Identify which cell holds the provided text, then report its [x, y] central coordinate. 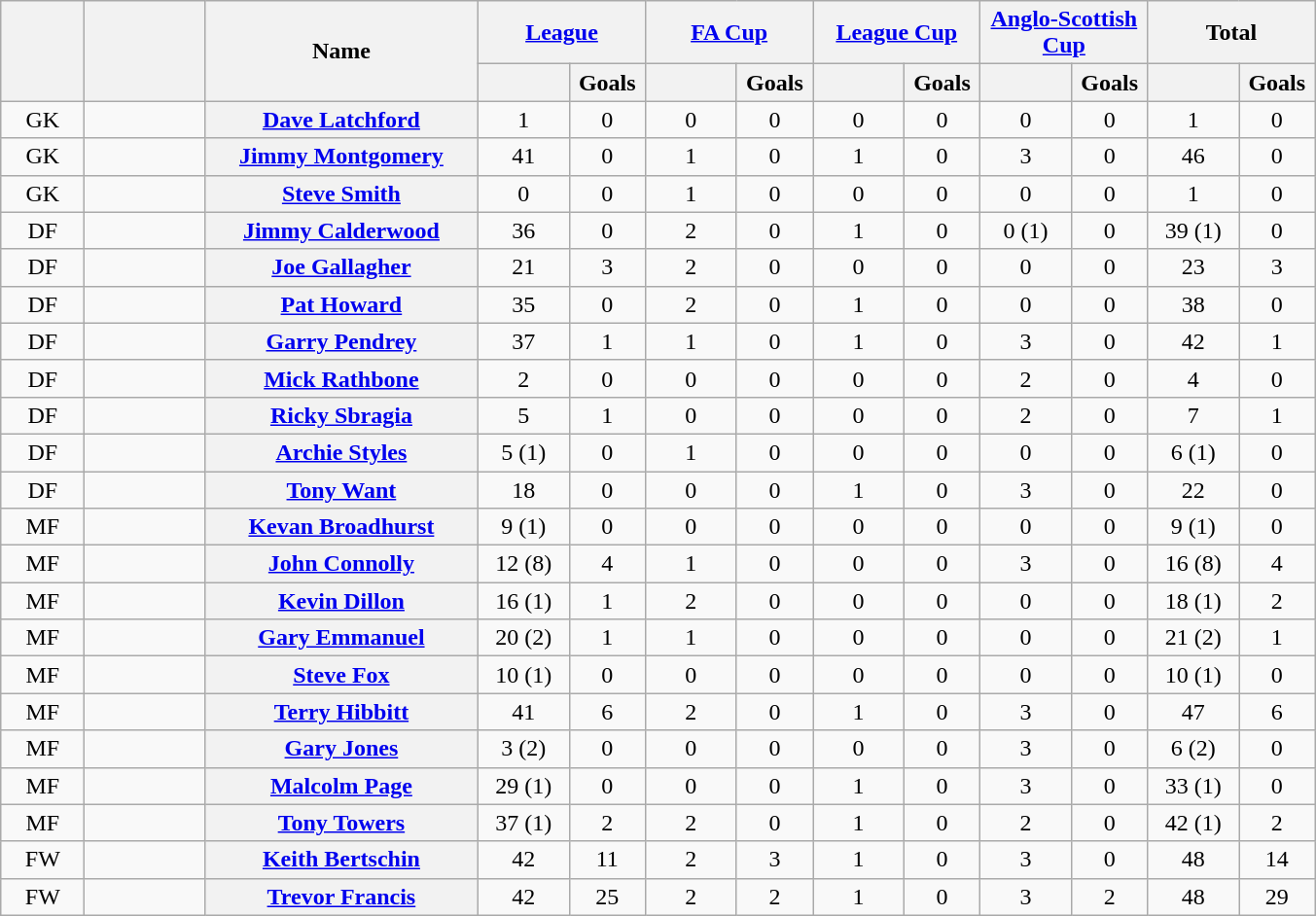
47 [1193, 712]
39 (1) [1193, 230]
Malcolm Page [340, 786]
Jimmy Calderwood [340, 230]
11 [607, 860]
3 (2) [523, 749]
18 [523, 489]
16 (8) [1193, 564]
0 (1) [1026, 230]
League [561, 33]
16 (1) [523, 601]
Dave Latchford [340, 120]
5 [523, 415]
20 (2) [523, 638]
Joe Gallagher [340, 267]
Pat Howard [340, 304]
Gary Emmanuel [340, 638]
6 (2) [1193, 749]
Garry Pendrey [340, 341]
42 (1) [1193, 823]
36 [523, 230]
Gary Jones [340, 749]
Archie Styles [340, 452]
25 [607, 897]
Keith Bertschin [340, 860]
FA Cup [729, 33]
John Connolly [340, 564]
38 [1193, 304]
League Cup [897, 33]
7 [1193, 415]
Tony Towers [340, 823]
Steve Fox [340, 675]
46 [1193, 157]
Mick Rathbone [340, 378]
Name [340, 51]
Trevor Francis [340, 897]
23 [1193, 267]
5 (1) [523, 452]
37 [523, 341]
29 [1278, 897]
33 (1) [1193, 786]
18 (1) [1193, 601]
6 (1) [1193, 452]
Kevin Dillon [340, 601]
29 (1) [523, 786]
Steve Smith [340, 194]
Tony Want [340, 489]
35 [523, 304]
37 (1) [523, 823]
Jimmy Montgomery [340, 157]
Ricky Sbragia [340, 415]
Total [1231, 33]
22 [1193, 489]
Terry Hibbitt [340, 712]
21 (2) [1193, 638]
Anglo-Scottish Cup [1064, 33]
21 [523, 267]
14 [1278, 860]
Kevan Broadhurst [340, 527]
12 (8) [523, 564]
